Search for the cell housing the specified text and yield its (X, Y) center coordinate. 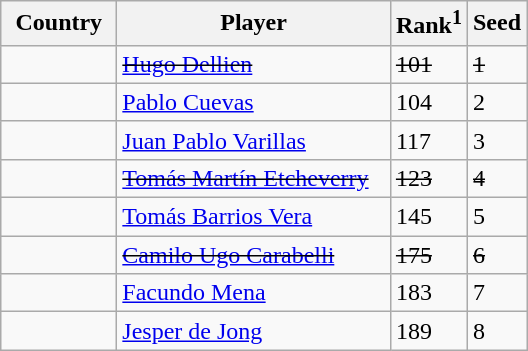
101 (428, 64)
6 (496, 255)
Tomás Martín Etcheverry (254, 178)
Jesper de Jong (254, 331)
Juan Pablo Varillas (254, 140)
104 (428, 102)
123 (428, 178)
145 (428, 217)
8 (496, 331)
Country (59, 24)
Hugo Dellien (254, 64)
Rank1 (428, 24)
3 (496, 140)
Tomás Barrios Vera (254, 217)
Camilo Ugo Carabelli (254, 255)
Pablo Cuevas (254, 102)
4 (496, 178)
117 (428, 140)
Facundo Mena (254, 293)
Player (254, 24)
Seed (496, 24)
175 (428, 255)
1 (496, 64)
189 (428, 331)
183 (428, 293)
7 (496, 293)
2 (496, 102)
5 (496, 217)
